Capture the cell that displays the provided text and extract its (x, y) central coordinate. 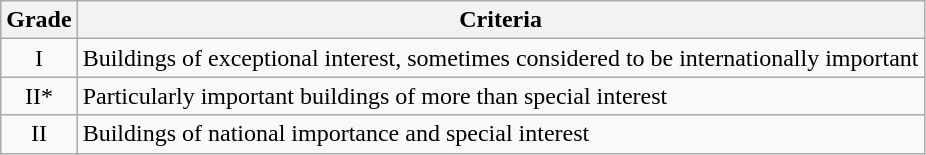
Particularly important buildings of more than special interest (500, 96)
I (39, 58)
II (39, 134)
Criteria (500, 20)
II* (39, 96)
Grade (39, 20)
Buildings of national importance and special interest (500, 134)
Buildings of exceptional interest, sometimes considered to be internationally important (500, 58)
